Detect which cell encompasses the target text, then output its [x, y] center coordinate. 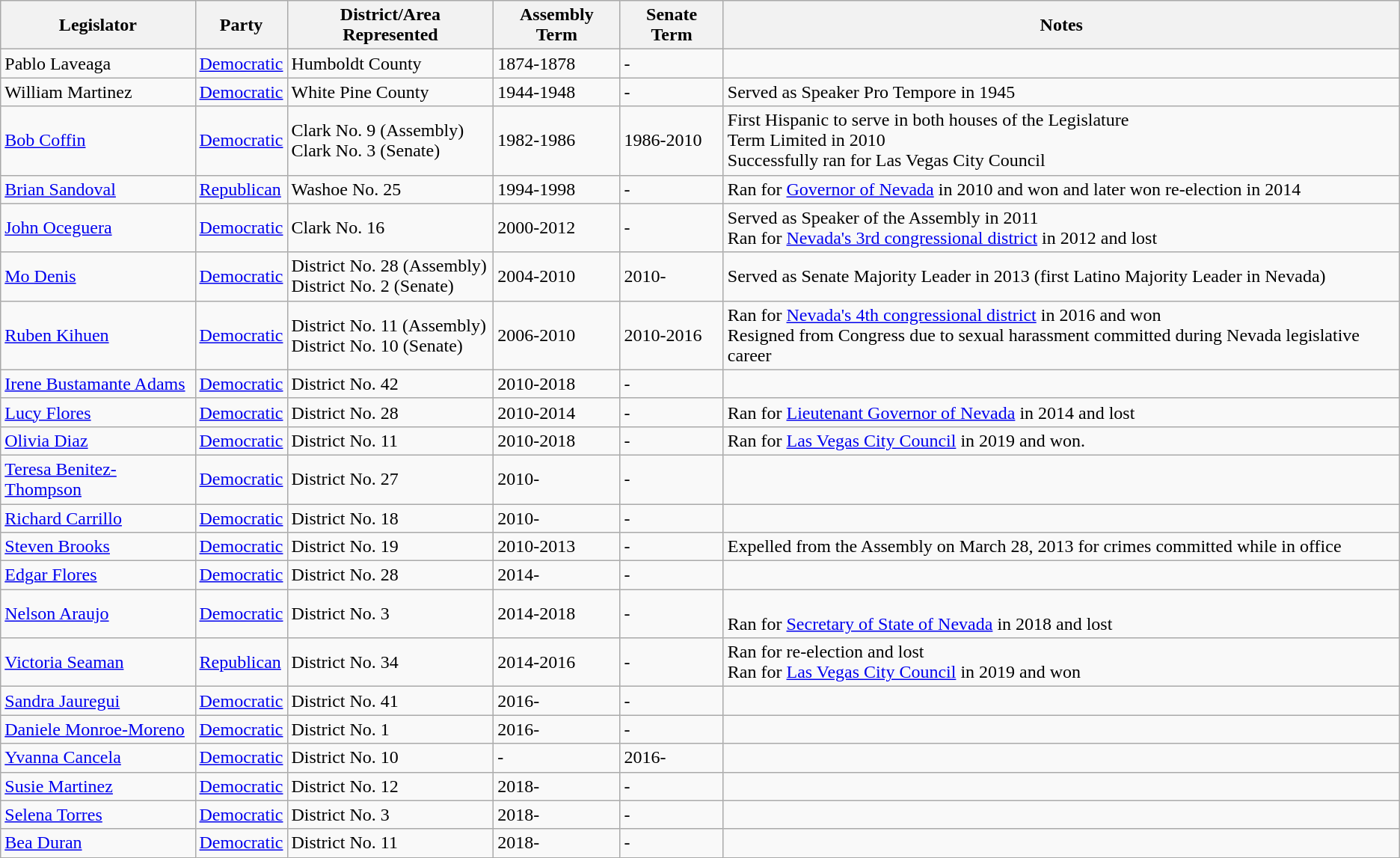
Clark No. 9 (Assembly)Clark No. 3 (Senate) [390, 141]
1982-1986 [556, 141]
Served as Senate Majority Leader in 2013 (first Latino Majority Leader in Nevada) [1061, 277]
Nelson Araujo [98, 613]
District No. 19 [390, 547]
White Pine County [390, 92]
2010-2016 [672, 335]
Served as Speaker Pro Tempore in 1945 [1061, 92]
District No. 41 [390, 701]
Clark No. 16 [390, 227]
District No. 18 [390, 518]
District No. 12 [390, 786]
District No. 42 [390, 384]
1944-1948 [556, 92]
District/Area Represented [390, 25]
Steven Brooks [98, 547]
Legislator [98, 25]
Ruben Kihuen [98, 335]
2004-2010 [556, 277]
District No. 27 [390, 479]
Expelled from the Assembly on March 28, 2013 for crimes committed while in office [1061, 547]
Susie Martinez [98, 786]
Sandra Jauregui [98, 701]
Ran for Nevada's 4th congressional district in 2016 and wonResigned from Congress due to sexual harassment committed during Nevada legislative career [1061, 335]
Ran for Lieutenant Governor of Nevada in 2014 and lost [1061, 412]
Party [241, 25]
1994-1998 [556, 189]
Daniele Monroe-Moreno [98, 729]
District No. 1 [390, 729]
First Hispanic to serve in both houses of the LegislatureTerm Limited in 2010Successfully ran for Las Vegas City Council [1061, 141]
1986-2010 [672, 141]
Selena Torres [98, 815]
Washoe No. 25 [390, 189]
Humboldt County [390, 64]
2010-2013 [556, 547]
2000-2012 [556, 227]
Mo Denis [98, 277]
Assembly Term [556, 25]
Bob Coffin [98, 141]
District No. 34 [390, 663]
Ran for Las Vegas City Council in 2019 and won. [1061, 441]
Teresa Benitez-Thompson [98, 479]
Bea Duran [98, 843]
Brian Sandoval [98, 189]
Olivia Diaz [98, 441]
1874-1878 [556, 64]
2006-2010 [556, 335]
Served as Speaker of the Assembly in 2011Ran for Nevada's 3rd congressional district in 2012 and lost [1061, 227]
Senate Term [672, 25]
District No. 10 [390, 758]
District No. 28 (Assembly)District No. 2 (Senate) [390, 277]
Ran for Secretary of State of Nevada in 2018 and lost [1061, 613]
Notes [1061, 25]
2014-2016 [556, 663]
Lucy Flores [98, 412]
Ran for re-election and lostRan for Las Vegas City Council in 2019 and won [1061, 663]
Irene Bustamante Adams [98, 384]
Richard Carrillo [98, 518]
Ran for Governor of Nevada in 2010 and won and later won re-election in 2014 [1061, 189]
Pablo Laveaga [98, 64]
District No. 11 (Assembly)District No. 10 (Senate) [390, 335]
Edgar Flores [98, 575]
William Martinez [98, 92]
Victoria Seaman [98, 663]
Yvanna Cancela [98, 758]
2010-2014 [556, 412]
2014- [556, 575]
John Oceguera [98, 227]
2014-2018 [556, 613]
